Return [x, y] of the center of cell containing provided text 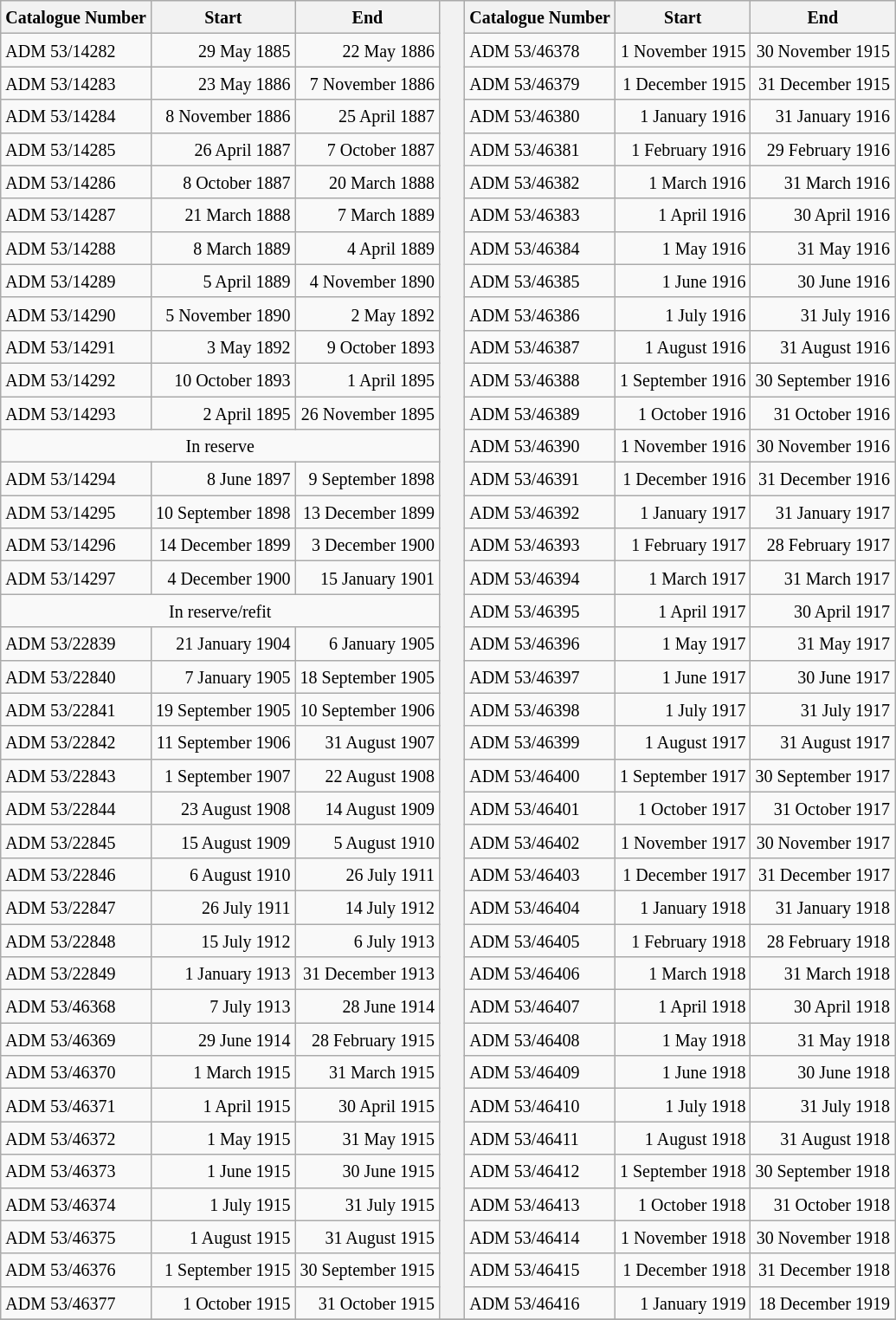
7 November 1886 [367, 83]
ADM 53/22846 [76, 874]
31 January 1916 [822, 116]
1 January 1919 [682, 1303]
1 July 1918 [682, 1105]
ADM 53/22839 [76, 644]
1 February 1916 [682, 149]
30 June 1917 [822, 676]
1 January 1918 [682, 907]
8 March 1889 [223, 248]
ADM 53/46370 [76, 1072]
ADM 53/14295 [76, 512]
18 September 1905 [367, 676]
31 May 1915 [367, 1138]
31 October 1916 [822, 413]
2 May 1892 [367, 314]
31 July 1917 [822, 709]
ADM 53/14293 [76, 413]
ADM 53/46384 [540, 248]
ADM 53/46405 [540, 940]
1 August 1918 [682, 1138]
ADM 53/46392 [540, 512]
6 January 1905 [367, 644]
1 July 1917 [682, 709]
5 November 1890 [223, 314]
3 May 1892 [223, 346]
19 September 1905 [223, 709]
ADM 53/14283 [76, 83]
8 October 1887 [223, 182]
31 December 1915 [822, 83]
ADM 53/46396 [540, 644]
30 November 1917 [822, 841]
31 May 1916 [822, 248]
18 December 1919 [822, 1303]
31 January 1917 [822, 512]
1 November 1916 [682, 446]
ADM 53/46401 [540, 808]
ADM 53/22849 [76, 974]
20 March 1888 [367, 182]
30 June 1916 [822, 281]
ADM 53/46383 [540, 215]
31 May 1917 [822, 644]
1 December 1916 [682, 479]
1 August 1916 [682, 346]
26 November 1895 [367, 413]
30 June 1918 [822, 1072]
1 May 1916 [682, 248]
1 July 1915 [223, 1204]
1 June 1915 [223, 1171]
ADM 53/46389 [540, 413]
8 June 1897 [223, 479]
1 September 1917 [682, 775]
ADM 53/22840 [76, 676]
ADM 53/22844 [76, 808]
31 July 1918 [822, 1105]
ADM 53/14288 [76, 248]
ADM 53/46407 [540, 1006]
ADM 53/22842 [76, 742]
ADM 53/46412 [540, 1171]
ADM 53/46368 [76, 1006]
ADM 53/46415 [540, 1270]
1 April 1917 [682, 611]
ADM 53/46381 [540, 149]
30 November 1918 [822, 1237]
1 October 1917 [682, 808]
5 August 1910 [367, 841]
1 November 1915 [682, 50]
30 April 1916 [822, 215]
ADM 53/46393 [540, 545]
ADM 53/46374 [76, 1204]
6 July 1913 [367, 940]
4 December 1900 [223, 578]
30 April 1915 [367, 1105]
31 August 1915 [367, 1237]
ADM 53/46411 [540, 1138]
23 August 1908 [223, 808]
4 April 1889 [367, 248]
ADM 53/22848 [76, 940]
10 September 1898 [223, 512]
31 July 1916 [822, 314]
1 September 1916 [682, 379]
26 April 1887 [223, 149]
ADM 53/46375 [76, 1237]
1 March 1918 [682, 974]
ADM 53/46398 [540, 709]
ADM 53/14297 [76, 578]
1 October 1916 [682, 413]
1 September 1915 [223, 1270]
1 June 1916 [682, 281]
ADM 53/46400 [540, 775]
ADM 53/14285 [76, 149]
ADM 53/22847 [76, 907]
ADM 53/22845 [76, 841]
31 March 1915 [367, 1072]
ADM 53/46373 [76, 1171]
31 December 1918 [822, 1270]
31 March 1917 [822, 578]
30 September 1916 [822, 379]
30 November 1916 [822, 446]
ADM 53/46372 [76, 1138]
ADM 53/46402 [540, 841]
1 January 1913 [223, 974]
21 January 1904 [223, 644]
ADM 53/14292 [76, 379]
ADM 53/46382 [540, 182]
ADM 53/46388 [540, 379]
ADM 53/46403 [540, 874]
1 April 1915 [223, 1105]
29 February 1916 [822, 149]
ADM 53/14296 [76, 545]
1 November 1917 [682, 841]
In reserve [220, 446]
1 April 1895 [367, 379]
31 December 1917 [822, 874]
ADM 53/46413 [540, 1204]
31 March 1918 [822, 974]
ADM 53/46414 [540, 1237]
4 November 1890 [367, 281]
8 November 1886 [223, 116]
ADM 53/46379 [540, 83]
31 October 1918 [822, 1204]
ADM 53/46386 [540, 314]
ADM 53/46369 [76, 1039]
30 September 1918 [822, 1171]
7 March 1889 [367, 215]
30 September 1917 [822, 775]
ADM 53/22843 [76, 775]
14 July 1912 [367, 907]
1 December 1917 [682, 874]
30 April 1917 [822, 611]
28 February 1917 [822, 545]
ADM 53/22841 [76, 709]
ADM 53/46409 [540, 1072]
31 October 1915 [367, 1303]
14 August 1909 [367, 808]
1 May 1917 [682, 644]
30 April 1918 [822, 1006]
31 August 1917 [822, 742]
ADM 53/46385 [540, 281]
1 July 1916 [682, 314]
31 January 1918 [822, 907]
1 May 1918 [682, 1039]
1 September 1918 [682, 1171]
10 October 1893 [223, 379]
30 November 1915 [822, 50]
ADM 53/14286 [76, 182]
ADM 53/46410 [540, 1105]
31 August 1916 [822, 346]
31 December 1916 [822, 479]
9 October 1893 [367, 346]
28 February 1915 [367, 1039]
ADM 53/14291 [76, 346]
1 February 1917 [682, 545]
1 August 1915 [223, 1237]
1 June 1918 [682, 1072]
7 July 1913 [223, 1006]
1 November 1918 [682, 1237]
ADM 53/14289 [76, 281]
31 August 1907 [367, 742]
30 September 1915 [367, 1270]
ADM 53/46395 [540, 611]
ADM 53/46377 [76, 1303]
ADM 53/46394 [540, 578]
31 May 1918 [822, 1039]
ADM 53/46387 [540, 346]
3 December 1900 [367, 545]
1 December 1918 [682, 1270]
7 January 1905 [223, 676]
1 September 1907 [223, 775]
31 July 1915 [367, 1204]
1 April 1918 [682, 1006]
7 October 1887 [367, 149]
1 January 1917 [682, 512]
1 March 1916 [682, 182]
1 April 1916 [682, 215]
1 May 1915 [223, 1138]
1 March 1917 [682, 578]
29 June 1914 [223, 1039]
ADM 53/46408 [540, 1039]
ADM 53/46376 [76, 1270]
9 September 1898 [367, 479]
31 October 1917 [822, 808]
ADM 53/46371 [76, 1105]
15 August 1909 [223, 841]
28 June 1914 [367, 1006]
1 March 1915 [223, 1072]
ADM 53/14290 [76, 314]
ADM 53/46406 [540, 974]
1 October 1918 [682, 1204]
10 September 1906 [367, 709]
30 June 1915 [367, 1171]
In reserve/refit [220, 611]
1 October 1915 [223, 1303]
ADM 53/14284 [76, 116]
22 August 1908 [367, 775]
25 April 1887 [367, 116]
13 December 1899 [367, 512]
1 June 1917 [682, 676]
ADM 53/14294 [76, 479]
15 January 1901 [367, 578]
28 February 1918 [822, 940]
ADM 53/46399 [540, 742]
ADM 53/46378 [540, 50]
23 May 1886 [223, 83]
ADM 53/14287 [76, 215]
ADM 53/46390 [540, 446]
1 August 1917 [682, 742]
ADM 53/14282 [76, 50]
1 January 1916 [682, 116]
15 July 1912 [223, 940]
1 December 1915 [682, 83]
21 March 1888 [223, 215]
31 August 1918 [822, 1138]
11 September 1906 [223, 742]
31 December 1913 [367, 974]
ADM 53/46380 [540, 116]
29 May 1885 [223, 50]
ADM 53/46416 [540, 1303]
14 December 1899 [223, 545]
ADM 53/46404 [540, 907]
22 May 1886 [367, 50]
31 March 1916 [822, 182]
6 August 1910 [223, 874]
2 April 1895 [223, 413]
ADM 53/46397 [540, 676]
1 February 1918 [682, 940]
5 April 1889 [223, 281]
ADM 53/46391 [540, 479]
